Determine the (X, Y) coordinate at the center of the cell enclosing the given text.  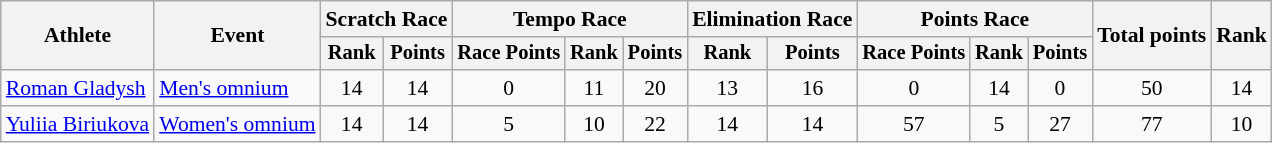
Men's omnium (237, 88)
Tempo Race (570, 19)
20 (655, 88)
57 (914, 124)
Elimination Race (772, 19)
Total points (1152, 36)
16 (813, 88)
13 (727, 88)
Points Race (974, 19)
77 (1152, 124)
27 (1060, 124)
Athlete (78, 36)
Scratch Race (387, 19)
22 (655, 124)
Yuliia Biriukova (78, 124)
Event (237, 36)
Roman Gladysh (78, 88)
50 (1152, 88)
Women's omnium (237, 124)
11 (594, 88)
